From the cell containing the given text, extract its center point as (X, Y) coordinate. 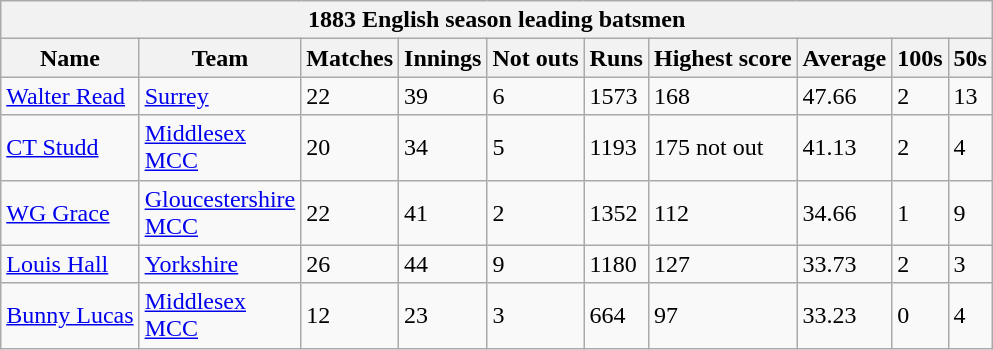
CT Studd (70, 148)
Team (220, 58)
41 (443, 212)
Innings (443, 58)
1 (920, 212)
97 (722, 316)
GloucestershireMCC (220, 212)
Matches (350, 58)
1352 (616, 212)
112 (722, 212)
175 not out (722, 148)
Highest score (722, 58)
0 (920, 316)
44 (443, 264)
100s (920, 58)
Bunny Lucas (70, 316)
1883 English season leading batsmen (497, 20)
Name (70, 58)
5 (536, 148)
Runs (616, 58)
47.66 (844, 96)
34 (443, 148)
Average (844, 58)
1193 (616, 148)
Surrey (220, 96)
41.13 (844, 148)
1573 (616, 96)
13 (970, 96)
Yorkshire (220, 264)
Louis Hall (70, 264)
50s (970, 58)
127 (722, 264)
Not outs (536, 58)
26 (350, 264)
34.66 (844, 212)
12 (350, 316)
1180 (616, 264)
33.23 (844, 316)
WG Grace (70, 212)
23 (443, 316)
6 (536, 96)
20 (350, 148)
39 (443, 96)
33.73 (844, 264)
168 (722, 96)
Walter Read (70, 96)
664 (616, 316)
